Search for the cell housing the specified text and yield its (X, Y) center coordinate. 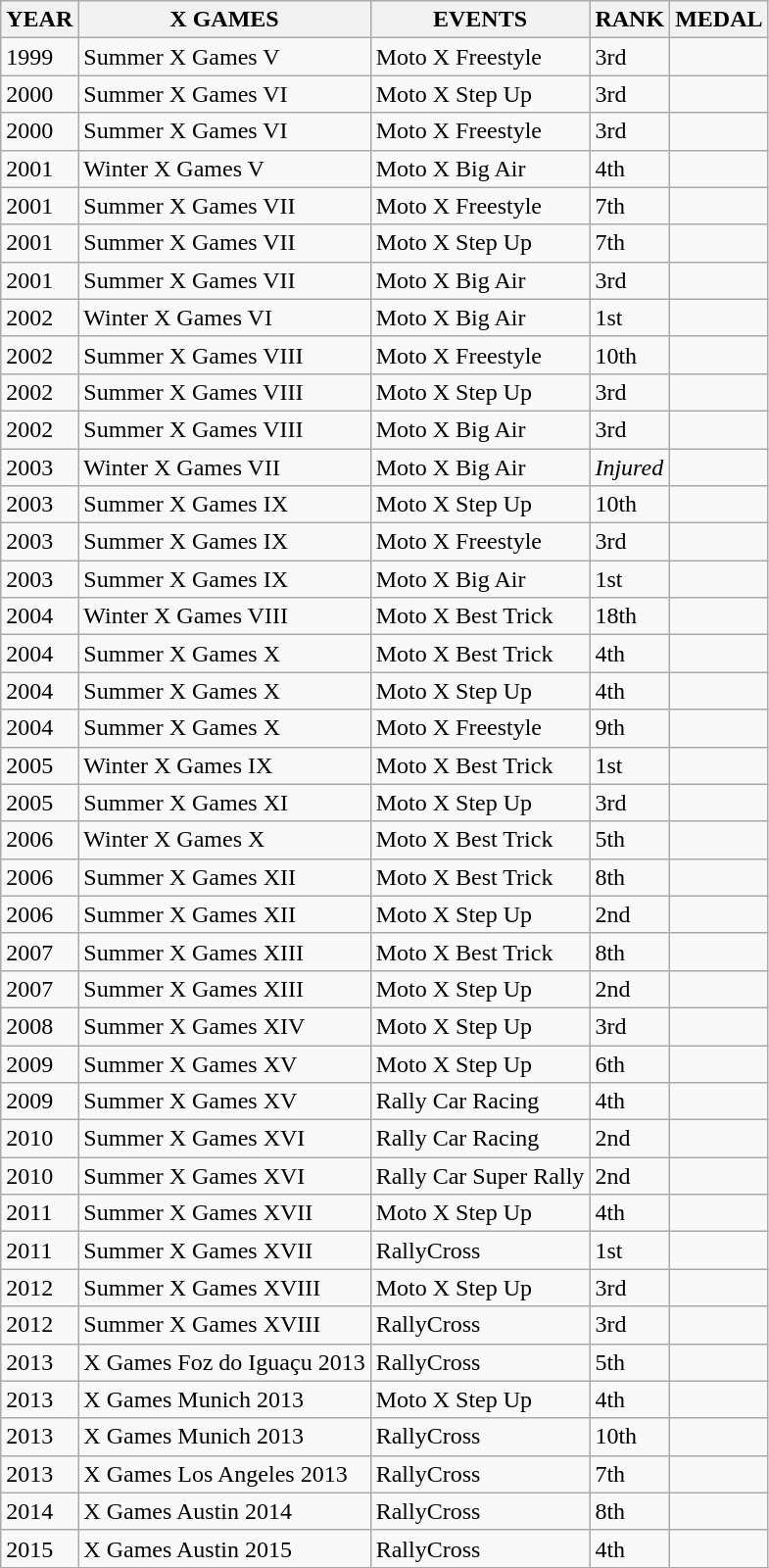
Winter X Games VIII (224, 616)
Rally Car Super Rally (480, 1176)
X Games Foz do Iguaçu 2013 (224, 1362)
EVENTS (480, 20)
X GAMES (224, 20)
2014 (39, 1511)
2008 (39, 1026)
Summer X Games XIV (224, 1026)
Summer X Games V (224, 57)
Winter X Games V (224, 169)
Winter X Games VI (224, 318)
Summer X Games XI (224, 803)
RANK (630, 20)
X Games Austin 2014 (224, 1511)
1999 (39, 57)
9th (630, 728)
Winter X Games VII (224, 467)
18th (630, 616)
YEAR (39, 20)
X Games Los Angeles 2013 (224, 1474)
Injured (630, 467)
2015 (39, 1548)
Winter X Games IX (224, 765)
6th (630, 1063)
MEDAL (719, 20)
X Games Austin 2015 (224, 1548)
Winter X Games X (224, 840)
